Provide the [X, Y] coordinate of the cell's center where the given text is located.  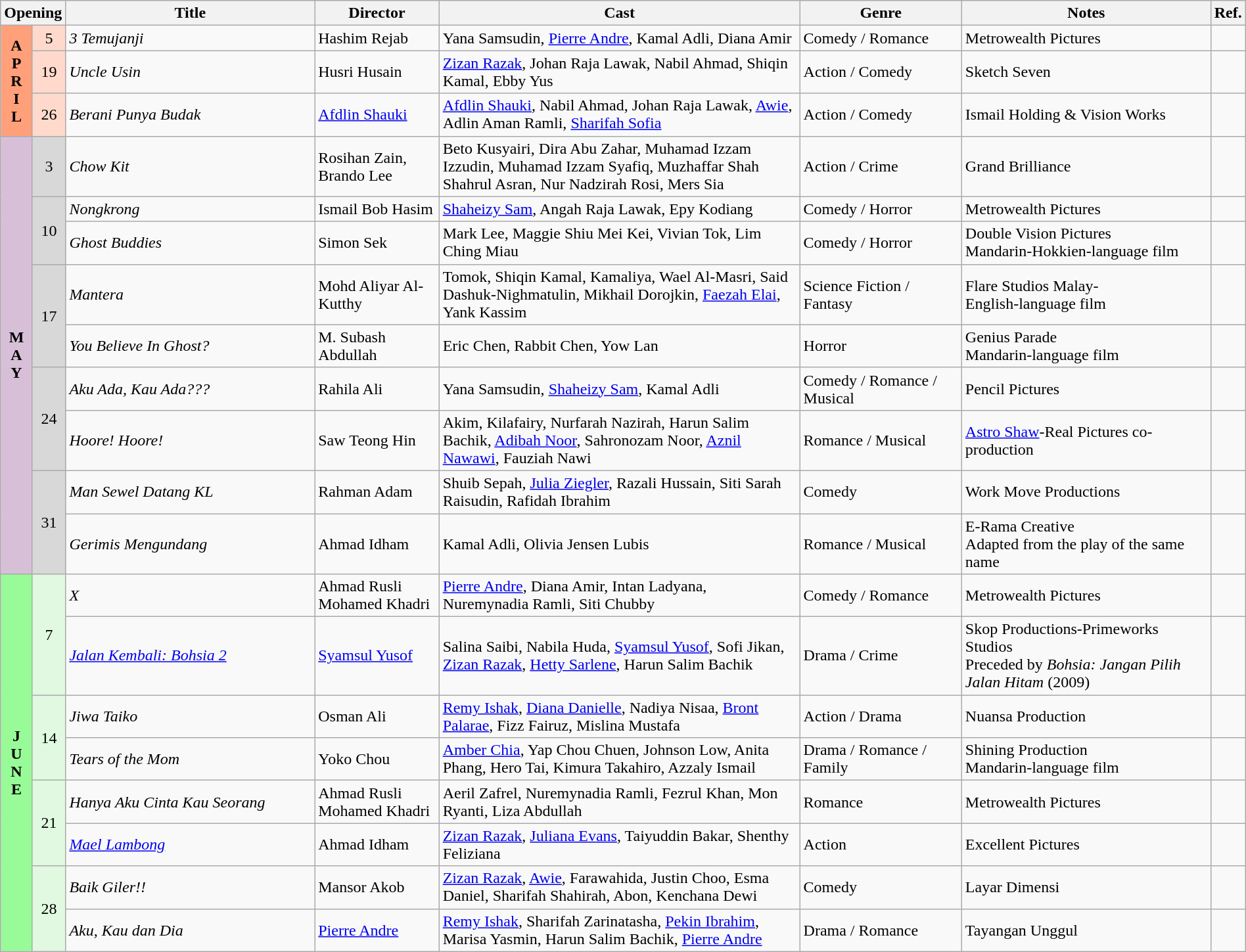
Baik Giler!! [191, 887]
Mael Lambong [191, 845]
Saw Teong Hin [377, 440]
Ismail Holding & Vision Works [1086, 114]
Opening [33, 13]
Zizan Razak, Awie, Farawahida, Justin Choo, Esma Daniel, Sharifah Shahirah, Abon, Kenchana Dewi [619, 887]
Rosihan Zain, Brando Lee [377, 166]
Ismail Bob Hasim [377, 209]
Pierre Andre [377, 930]
Salina Saibi, Nabila Huda, Syamsul Yusof, Sofi Jikan, Zizan Razak, Hetty Sarlene, Harun Salim Bachik [619, 656]
Drama / Romance [881, 930]
Jalan Kembali: Bohsia 2 [191, 656]
Horror [881, 346]
Work Move Productions [1086, 491]
Tears of the Mom [191, 759]
Chow Kit [191, 166]
Zizan Razak, Johan Raja Lawak, Nabil Ahmad, Shiqin Kamal, Ebby Yus [619, 72]
17 [49, 315]
Eric Chen, Rabbit Chen, Yow Lan [619, 346]
Akim, Kilafairy, Nurfarah Nazirah, Harun Salim Bachik, Adibah Noor, Sahronozam Noor, Aznil Nawawi, Fauziah Nawi [619, 440]
Tomok, Shiqin Kamal, Kamaliya, Wael Al-Masri, Said Dashuk-Nighmatulin, Mikhail Dorojkin, Faezah Elai, Yank Kassim [619, 294]
MAY [17, 355]
Remy Ishak, Sharifah Zarinatasha, Pekin Ibrahim, Marisa Yasmin, Harun Salim Bachik, Pierre Andre [619, 930]
Pencil Pictures [1086, 389]
Uncle Usin [191, 72]
APRIL [17, 81]
Ghost Buddies [191, 243]
Nongkrong [191, 209]
Genius ParadeMandarin-language film [1086, 346]
Aeril Zafrel, Nuremynadia Ramli, Fezrul Khan, Mon Ryanti, Liza Abdullah [619, 802]
Mantera [191, 294]
21 [49, 823]
Aku Ada, Kau Ada??? [191, 389]
Shining ProductionMandarin-language film [1086, 759]
Remy Ishak, Diana Danielle, Nadiya Nisaa, Bront Palarae, Fizz Fairuz, Mislina Mustafa [619, 716]
Man Sewel Datang KL [191, 491]
Afdlin Shauki [377, 114]
Gerimis Mengundang [191, 544]
Skop Productions-Primeworks StudiosPreceded by Bohsia: Jangan Pilih Jalan Hitam (2009) [1086, 656]
Shaheizy Sam, Angah Raja Lawak, Epy Kodiang [619, 209]
Beto Kusyairi, Dira Abu Zahar, Muhamad Izzam Izzudin, Muhamad Izzam Syafiq, Muzhaffar Shah Shahrul Asran, Nur Nadzirah Rosi, Mers Sia [619, 166]
X [191, 595]
Layar Dimensi [1086, 887]
14 [49, 738]
Action / Drama [881, 716]
5 [49, 38]
26 [49, 114]
Astro Shaw-Real Pictures co-production [1086, 440]
Yoko Chou [377, 759]
Yana Samsudin, Shaheizy Sam, Kamal Adli [619, 389]
Jiwa Taiko [191, 716]
7 [49, 635]
3 Temujanji [191, 38]
Mohd Aliyar Al-Kutthy [377, 294]
Shuib Sepah, Julia Ziegler, Razali Hussain, Siti Sarah Raisudin, Rafidah Ibrahim [619, 491]
Berani Punya Budak [191, 114]
Sketch Seven [1086, 72]
Action [881, 845]
Mansor Akob [377, 887]
Double Vision PicturesMandarin-Hokkien-language film [1086, 243]
3 [49, 166]
Hashim Rejab [377, 38]
Director [377, 13]
JUNE [17, 763]
Action / Crime [881, 166]
Mark Lee, Maggie Shiu Mei Kei, Vivian Tok, Lim Ching Miau [619, 243]
Excellent Pictures [1086, 845]
Hoore! Hoore! [191, 440]
Title [191, 13]
Simon Sek [377, 243]
19 [49, 72]
Afdlin Shauki, Nabil Ahmad, Johan Raja Lawak, Awie, Adlin Aman Ramli, Sharifah Sofia [619, 114]
Zizan Razak, Juliana Evans, Taiyuddin Bakar, Shenthy Feliziana [619, 845]
Flare Studios Malay-English-language film [1086, 294]
You Believe In Ghost? [191, 346]
Aku, Kau dan Dia [191, 930]
Drama / Romance / Family [881, 759]
Rahman Adam [377, 491]
Pierre Andre, Diana Amir, Intan Ladyana, Nuremynadia Ramli, Siti Chubby [619, 595]
M. Subash Abdullah [377, 346]
Comedy / Romance / Musical [881, 389]
10 [49, 230]
Ref. [1228, 13]
Kamal Adli, Olivia Jensen Lubis [619, 544]
E-Rama CreativeAdapted from the play of the same name [1086, 544]
Osman Ali [377, 716]
Science Fiction / Fantasy [881, 294]
28 [49, 909]
Nuansa Production [1086, 716]
31 [49, 522]
Amber Chia, Yap Chou Chuen, Johnson Low, Anita Phang, Hero Tai, Kimura Takahiro, Azzaly Ismail [619, 759]
Genre [881, 13]
Syamsul Yusof [377, 656]
Notes [1086, 13]
Rahila Ali [377, 389]
Grand Brilliance [1086, 166]
24 [49, 419]
Drama / Crime [881, 656]
Yana Samsudin, Pierre Andre, Kamal Adli, Diana Amir [619, 38]
Romance [881, 802]
Cast [619, 13]
Tayangan Unggul [1086, 930]
Hanya Aku Cinta Kau Seorang [191, 802]
Husri Husain [377, 72]
